Pinpoint the cell where the given text exists, returning its (x, y) midpoint coordinate. 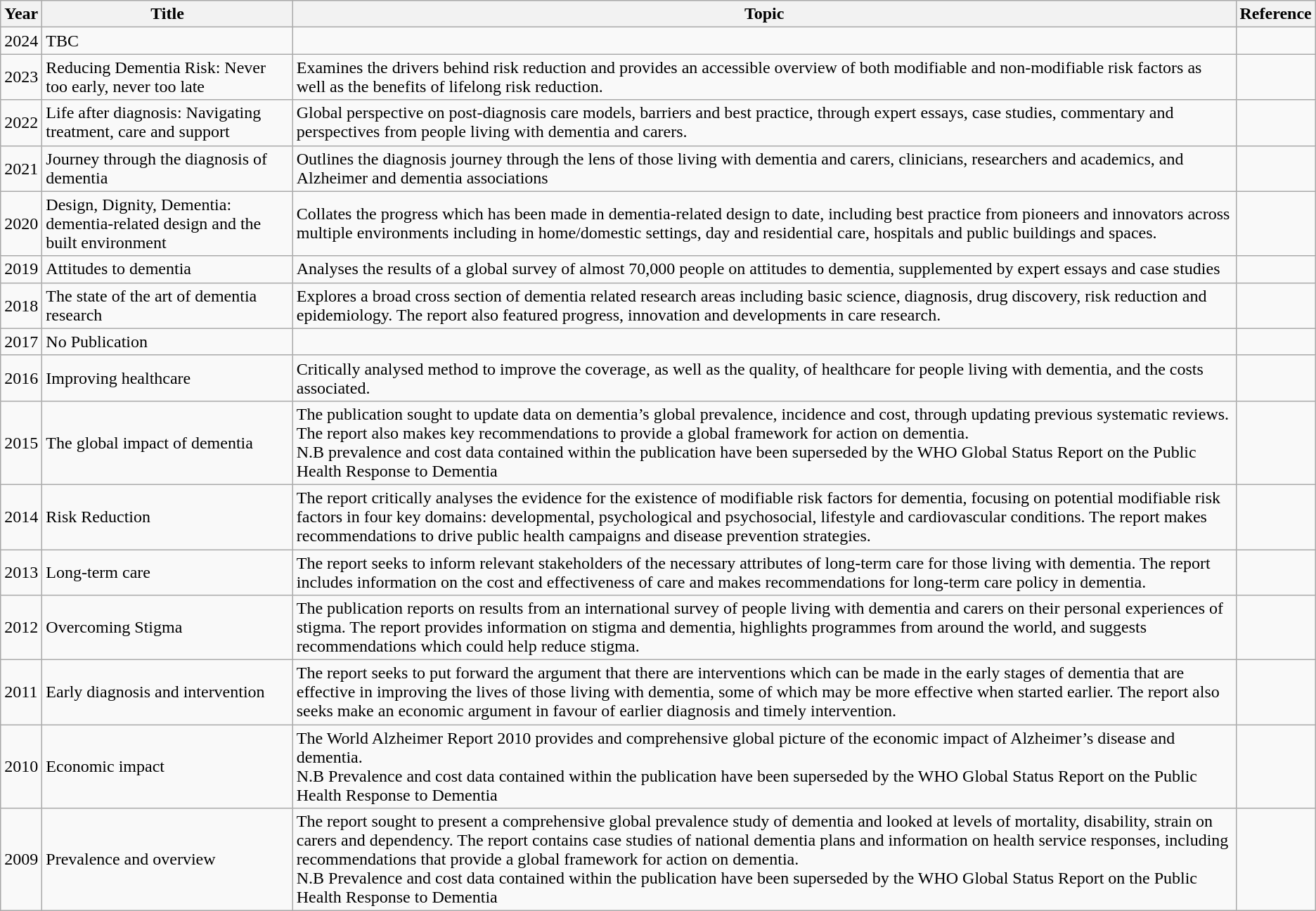
2022 (21, 122)
Analyses the results of a global survey of almost 70,000 people on attitudes to dementia, supplemented by expert essays and case studies (764, 269)
2017 (21, 342)
Title (167, 14)
Risk Reduction (167, 517)
The state of the art of dementia research (167, 305)
Economic impact (167, 766)
2016 (21, 378)
Long-term care (167, 572)
2014 (21, 517)
Topic (764, 14)
Prevalence and overview (167, 860)
2019 (21, 269)
No Publication (167, 342)
TBC (167, 41)
2015 (21, 443)
Reference (1275, 14)
2021 (21, 169)
Critically analysed method to improve the coverage, as well as the quality, of healthcare for people living with dementia, and the costs associated. (764, 378)
2020 (21, 224)
2013 (21, 572)
Early diagnosis and intervention (167, 692)
Improving healthcare (167, 378)
2023 (21, 77)
2010 (21, 766)
2024 (21, 41)
2011 (21, 692)
Life after diagnosis: Navigating treatment, care and support (167, 122)
The global impact of dementia (167, 443)
Overcoming Stigma (167, 628)
2018 (21, 305)
Attitudes to dementia (167, 269)
Journey through the diagnosis of dementia (167, 169)
Design, Dignity, Dementia: dementia-related design and the built environment (167, 224)
2009 (21, 860)
Year (21, 14)
2012 (21, 628)
Reducing Dementia Risk: Never too early, never too late (167, 77)
